Find where the given text appears and provide that cell's center as (X, Y) coordinate. 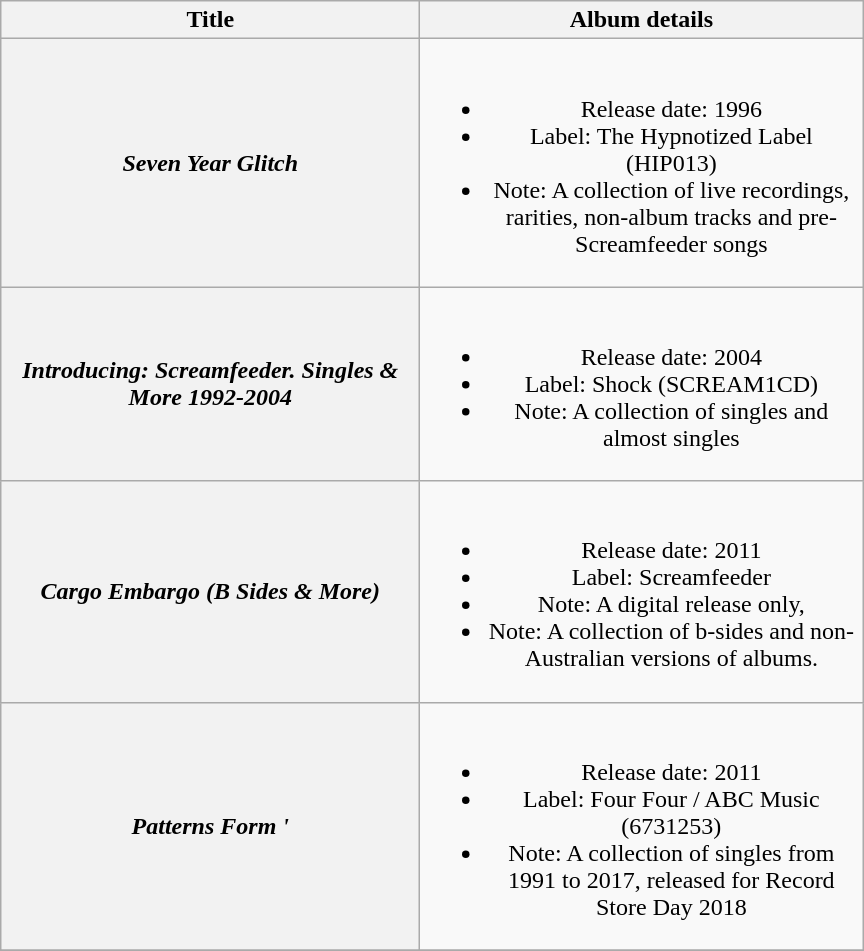
Title (210, 20)
Release date: 2004Label: Shock (SCREAM1CD)Note: A collection of singles and almost singles (642, 384)
Album details (642, 20)
Cargo Embargo (B Sides & More) (210, 592)
Seven Year Glitch (210, 163)
Patterns Form ' (210, 826)
Release date: 2011Label: Four Four / ABC Music (6731253)Note: A collection of singles from 1991 to 2017, released for Record Store Day 2018 (642, 826)
Release date: 2011Label: ScreamfeederNote: A digital release only,Note: A collection of b-sides and non-Australian versions of albums. (642, 592)
Release date: 1996Label: The Hypnotized Label (HIP013)Note: A collection of live recordings, rarities, non-album tracks and pre-Screamfeeder songs (642, 163)
Introducing: Screamfeeder. Singles & More 1992-2004 (210, 384)
